Determine the [X, Y] coordinate at the center of the cell enclosing the given text.  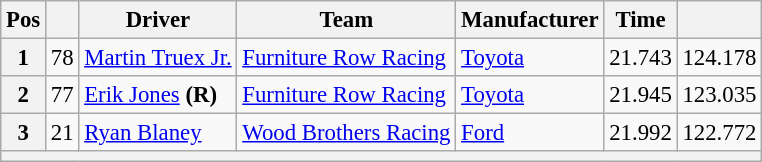
Time [640, 20]
21.743 [640, 58]
Driver [158, 20]
Wood Brothers Racing [346, 133]
2 [24, 95]
Erik Jones (R) [158, 95]
123.035 [720, 95]
78 [62, 58]
21.992 [640, 133]
Martin Truex Jr. [158, 58]
Manufacturer [530, 20]
3 [24, 133]
Ford [530, 133]
124.178 [720, 58]
21 [62, 133]
77 [62, 95]
1 [24, 58]
122.772 [720, 133]
Pos [24, 20]
21.945 [640, 95]
Ryan Blaney [158, 133]
Team [346, 20]
